Return (X, Y) of the center of cell containing provided text 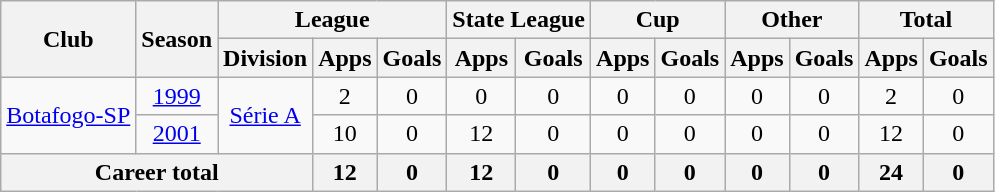
Série A (266, 115)
Cup (658, 20)
Division (266, 58)
Career total (157, 172)
Botafogo-SP (68, 115)
Club (68, 39)
State League (519, 20)
1999 (177, 96)
10 (345, 134)
League (332, 20)
24 (891, 172)
2001 (177, 134)
Total (926, 20)
Other (792, 20)
Season (177, 39)
